Output the [x, y] coordinate of the center of the cell containing the given text.  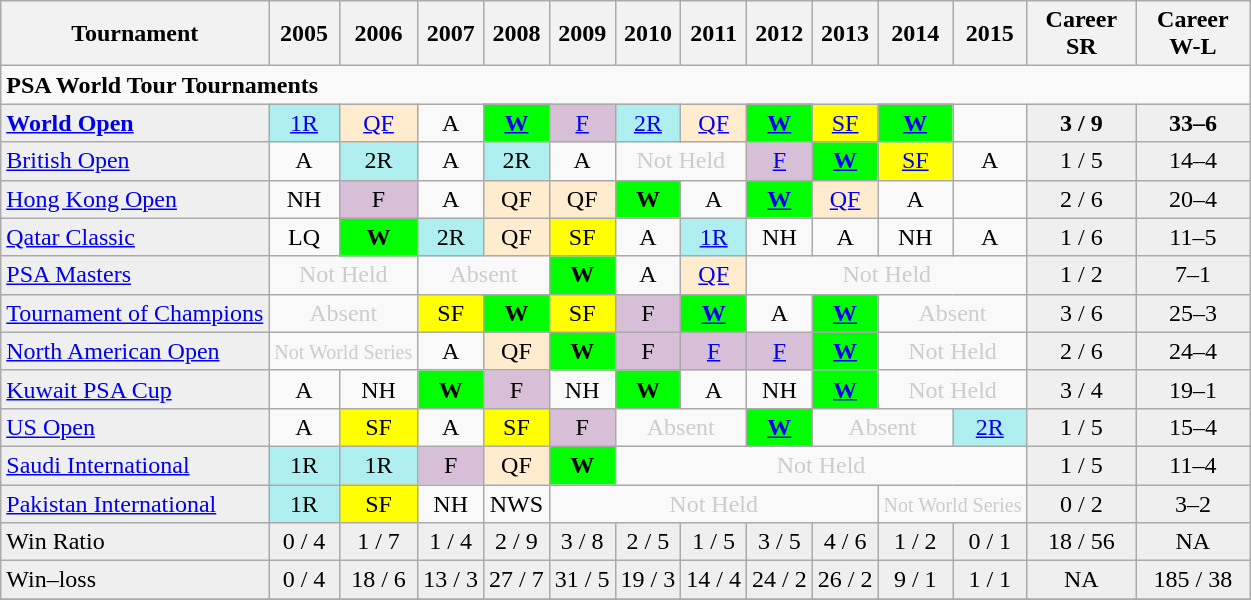
1 / 7 [378, 542]
185 / 38 [1194, 580]
20–4 [1194, 199]
3 / 8 [582, 542]
24–4 [1194, 351]
World Open [135, 123]
LQ [304, 237]
13 / 3 [451, 580]
3 / 9 [1082, 123]
1 / 1 [990, 580]
2012 [780, 34]
9 / 1 [916, 580]
3 / 6 [1082, 313]
18 / 56 [1082, 542]
PSA Masters [135, 275]
3 / 4 [1082, 389]
1 / 4 [451, 542]
24 / 2 [780, 580]
11–4 [1194, 465]
Tournament of Champions [135, 313]
2 / 9 [517, 542]
2015 [990, 34]
Win Ratio [135, 542]
7–1 [1194, 275]
14 / 4 [714, 580]
33–6 [1194, 123]
14–4 [1194, 161]
2008 [517, 34]
15–4 [1194, 427]
Pakistan International [135, 503]
3–2 [1194, 503]
3 / 5 [780, 542]
Career W-L [1194, 34]
Saudi International [135, 465]
PSA World Tour Tournaments [626, 85]
26 / 2 [845, 580]
Qatar Classic [135, 237]
2 / 5 [648, 542]
1 / 6 [1082, 237]
31 / 5 [582, 580]
US Open [135, 427]
4 / 6 [845, 542]
25–3 [1194, 313]
2013 [845, 34]
North American Open [135, 351]
18 / 6 [378, 580]
2011 [714, 34]
Career SR [1082, 34]
Hong Kong Open [135, 199]
27 / 7 [517, 580]
2007 [451, 34]
British Open [135, 161]
2010 [648, 34]
19 / 3 [648, 580]
0 / 1 [990, 542]
2014 [916, 34]
NWS [517, 503]
2006 [378, 34]
Kuwait PSA Cup [135, 389]
2005 [304, 34]
11–5 [1194, 237]
0 / 2 [1082, 503]
19–1 [1194, 389]
2009 [582, 34]
Win–loss [135, 580]
Tournament [135, 34]
